Locate the cell with the specified text and output its [x, y] center coordinate. 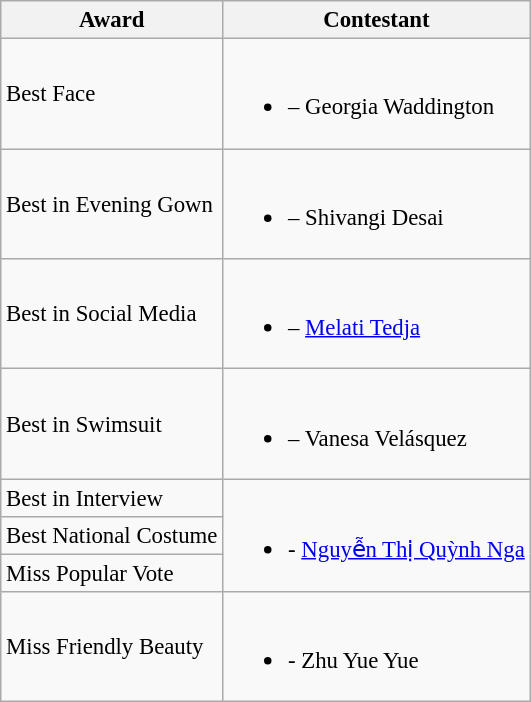
Best in Evening Gown [112, 204]
Best in Social Media [112, 314]
Miss Popular Vote [112, 573]
Award [112, 20]
– Georgia Waddington [376, 94]
Contestant [376, 20]
– Melati Tedja [376, 314]
Best in Interview [112, 498]
– Shivangi Desai [376, 204]
- Nguyễn Thị Quỳnh Nga [376, 536]
Best Face [112, 94]
Best in Swimsuit [112, 424]
Best National Costume [112, 536]
– Vanesa Velásquez [376, 424]
Miss Friendly Beauty [112, 647]
- Zhu Yue Yue [376, 647]
